From the cell containing the given text, extract its center point as [x, y] coordinate. 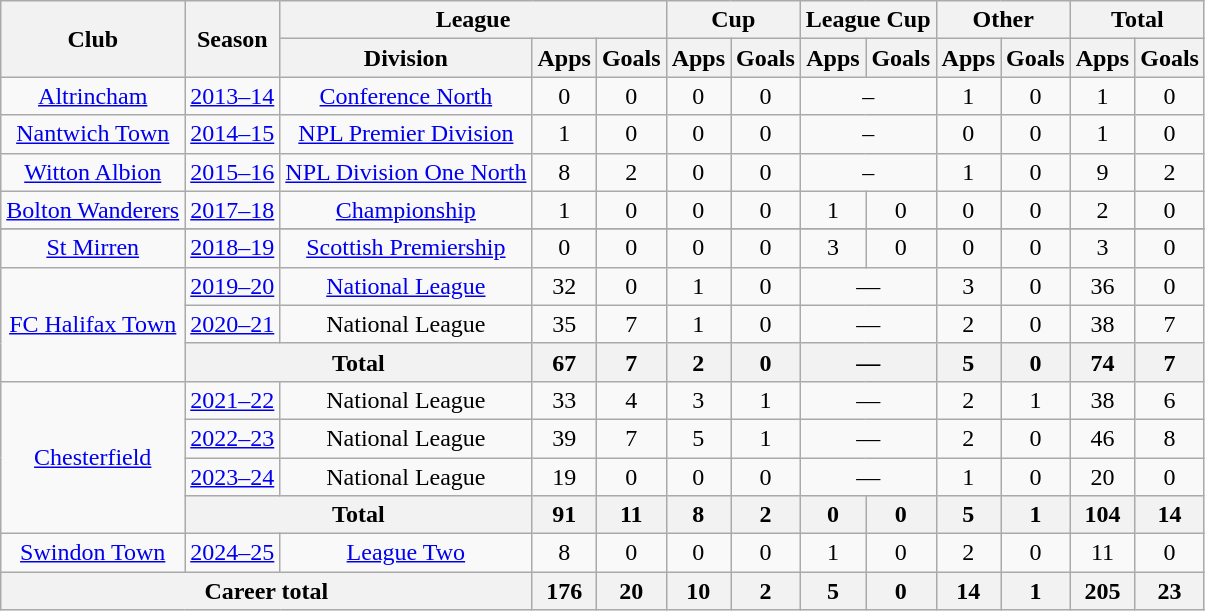
NPL Premier Division [406, 134]
Other [1003, 20]
32 [564, 286]
Cup [733, 20]
2023–24 [232, 477]
2013–14 [232, 96]
67 [564, 362]
36 [1102, 286]
2019–20 [232, 286]
10 [698, 591]
205 [1102, 591]
Swindon Town [93, 553]
2020–21 [232, 324]
2022–23 [232, 438]
39 [564, 438]
33 [564, 400]
19 [564, 477]
Witton Albion [93, 172]
St Mirren [93, 248]
Bolton Wanderers [93, 210]
Season [232, 39]
Championship [406, 210]
Club [93, 39]
2017–18 [232, 210]
Division [406, 58]
23 [1170, 591]
League Two [406, 553]
Altrincham [93, 96]
4 [631, 400]
9 [1102, 172]
35 [564, 324]
2024–25 [232, 553]
46 [1102, 438]
NPL Division One North [406, 172]
Scottish Premiership [406, 248]
League Cup [868, 20]
2021–22 [232, 400]
176 [564, 591]
2015–16 [232, 172]
104 [1102, 515]
2018–19 [232, 248]
91 [564, 515]
6 [1170, 400]
2014–15 [232, 134]
Chesterfield [93, 457]
Career total [266, 591]
74 [1102, 362]
League [473, 20]
Nantwich Town [93, 134]
FC Halifax Town [93, 324]
Conference North [406, 96]
